Extract the [X, Y] coordinate from the center of the cell holding the provided text.  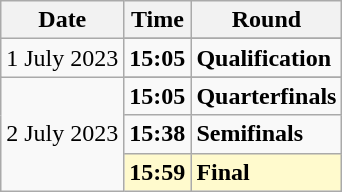
Quarterfinals [266, 96]
Date [62, 20]
Round [266, 20]
1 July 2023 [62, 58]
2 July 2023 [62, 134]
15:59 [158, 172]
Semifinals [266, 134]
15:38 [158, 134]
Qualification [266, 58]
Time [158, 20]
Final [266, 172]
